Search for the cell housing the specified text and yield its (X, Y) center coordinate. 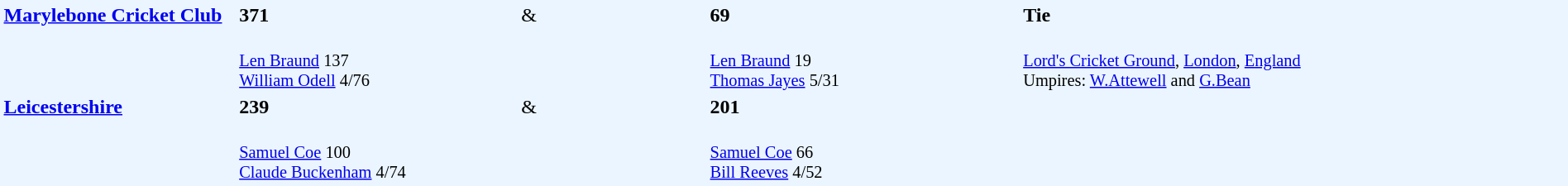
Len Braund 137 William Odell 4/76 (378, 61)
371 (378, 15)
201 (864, 107)
Len Braund 19 Thomas Jayes 5/31 (864, 61)
69 (864, 15)
239 (378, 107)
Samuel Coe 66 Bill Reeves 4/52 (864, 152)
Tie (1293, 15)
Leicestershire (119, 139)
Lord's Cricket Ground, London, England Umpires: W.Attewell and G.Bean (1293, 107)
Marylebone Cricket Club (119, 47)
Samuel Coe 100 Claude Buckenham 4/74 (378, 152)
